Output the [x, y] coordinate of the center of the cell containing the given text.  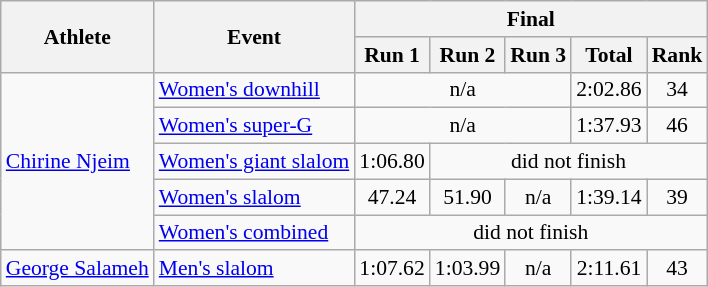
Women's super-G [254, 126]
1:06.80 [392, 162]
Run 3 [538, 55]
46 [678, 126]
Final [530, 19]
1:39.14 [608, 197]
2:02.86 [608, 90]
1:37.93 [608, 126]
39 [678, 197]
Athlete [78, 36]
47.24 [392, 197]
Rank [678, 55]
Total [608, 55]
51.90 [468, 197]
34 [678, 90]
Men's slalom [254, 269]
George Salameh [78, 269]
Run 2 [468, 55]
Women's combined [254, 233]
Chirine Njeim [78, 161]
43 [678, 269]
Run 1 [392, 55]
1:07.62 [392, 269]
Women's downhill [254, 90]
Event [254, 36]
Women's slalom [254, 197]
Women's giant slalom [254, 162]
2:11.61 [608, 269]
1:03.99 [468, 269]
